Extract the [X, Y] coordinate from the center of the cell holding the provided text.  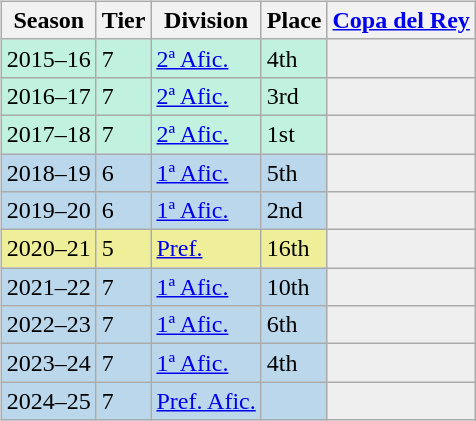
16th [294, 249]
2024–25 [48, 401]
2022–23 [48, 325]
5th [294, 173]
2017–18 [48, 134]
Season [48, 20]
2021–22 [48, 287]
Place [294, 20]
5 [124, 249]
Tier [124, 20]
2016–17 [48, 96]
Pref. [206, 249]
2015–16 [48, 58]
Pref. Afic. [206, 401]
Division [206, 20]
Copa del Rey [401, 20]
2023–24 [48, 363]
3rd [294, 96]
6th [294, 325]
2018–19 [48, 173]
2020–21 [48, 249]
10th [294, 287]
2nd [294, 211]
1st [294, 134]
2019–20 [48, 211]
